From the cell containing the given text, extract its center point as [X, Y] coordinate. 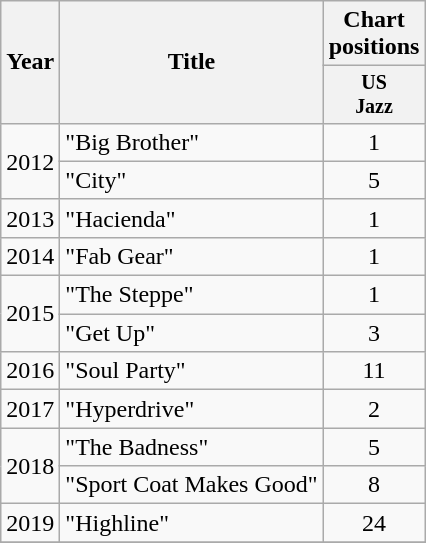
"Soul Party" [192, 371]
"City" [192, 180]
2015 [30, 314]
"The Badness" [192, 447]
"Highline" [192, 523]
"Big Brother" [192, 142]
USJazz [374, 94]
Chart positions [374, 34]
"Sport Coat Makes Good" [192, 485]
"Fab Gear" [192, 256]
2013 [30, 218]
"Get Up" [192, 333]
"Hyperdrive" [192, 409]
Year [30, 62]
2016 [30, 371]
2018 [30, 466]
2017 [30, 409]
"The Steppe" [192, 295]
2012 [30, 161]
3 [374, 333]
2 [374, 409]
2019 [30, 523]
8 [374, 485]
"Hacienda" [192, 218]
2014 [30, 256]
11 [374, 371]
Title [192, 62]
24 [374, 523]
